Find where the given text appears and provide that cell's center as (x, y) coordinate. 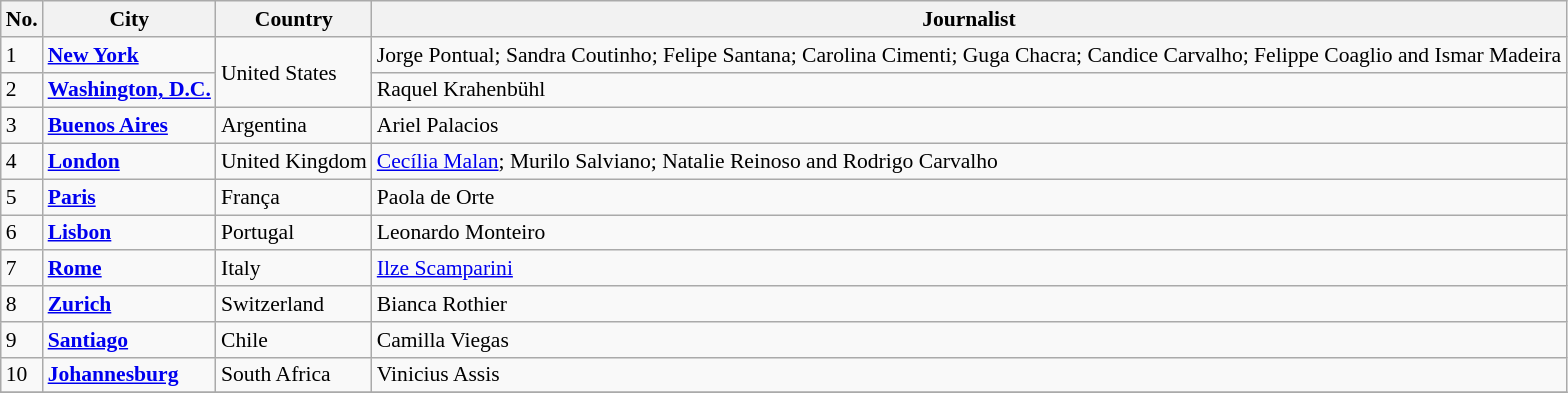
Italy (294, 269)
10 (22, 375)
Chile (294, 340)
7 (22, 269)
França (294, 197)
Bianca Rothier (969, 304)
6 (22, 233)
Cecília Malan; Murilo Salviano; Natalie Reinoso and Rodrigo Carvalho (969, 162)
London (130, 162)
Paola de Orte (969, 197)
Santiago (130, 340)
3 (22, 126)
South Africa (294, 375)
2 (22, 90)
Lisbon (130, 233)
Zurich (130, 304)
Argentina (294, 126)
5 (22, 197)
4 (22, 162)
Johannesburg (130, 375)
Jorge Pontual; Sandra Coutinho; Felipe Santana; Carolina Cimenti; Guga Chacra; Candice Carvalho; Felippe Coaglio and Ismar Madeira (969, 55)
Country (294, 19)
City (130, 19)
Portugal (294, 233)
Camilla Viegas (969, 340)
Paris (130, 197)
United States (294, 72)
Buenos Aires (130, 126)
Washington, D.C. (130, 90)
Rome (130, 269)
Leonardo Monteiro (969, 233)
United Kingdom (294, 162)
Raquel Krahenbühl (969, 90)
1 (22, 55)
Journalist (969, 19)
8 (22, 304)
No. (22, 19)
New York (130, 55)
9 (22, 340)
Vinicius Assis (969, 375)
Ilze Scamparini (969, 269)
Switzerland (294, 304)
Ariel Palacios (969, 126)
